Detect which cell encompasses the target text, then output its [X, Y] center coordinate. 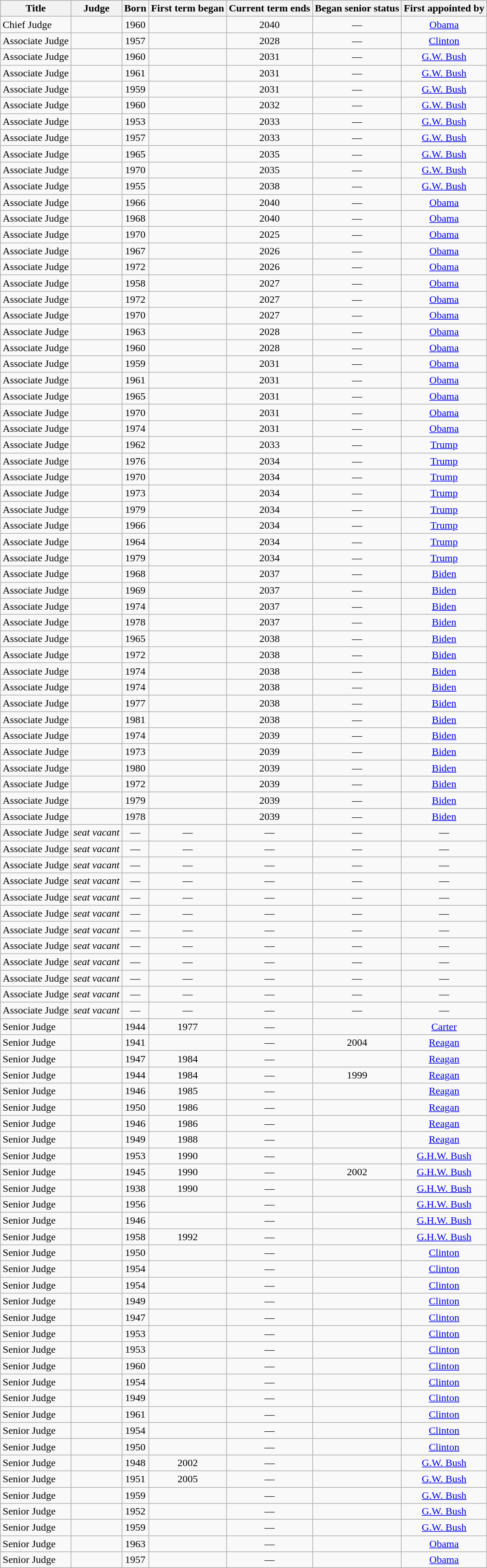
Born [135, 8]
1952 [135, 1512]
Carter [444, 1027]
First appointed by [444, 8]
Began senior status [357, 8]
1980 [135, 768]
1956 [135, 1204]
1967 [135, 251]
1999 [357, 1075]
1964 [135, 542]
1976 [135, 461]
2004 [357, 1043]
1962 [135, 445]
2032 [269, 105]
1981 [135, 720]
Current term ends [269, 8]
Chief Judge [36, 25]
1992 [188, 1237]
1938 [135, 1188]
Title [36, 8]
1945 [135, 1172]
First term began [188, 8]
1951 [135, 1479]
2025 [269, 235]
1955 [135, 186]
Judge [96, 8]
1941 [135, 1043]
1988 [188, 1140]
2005 [188, 1479]
1985 [188, 1091]
1948 [135, 1463]
1969 [135, 590]
